Pinpoint the cell where the given text exists, returning its (X, Y) midpoint coordinate. 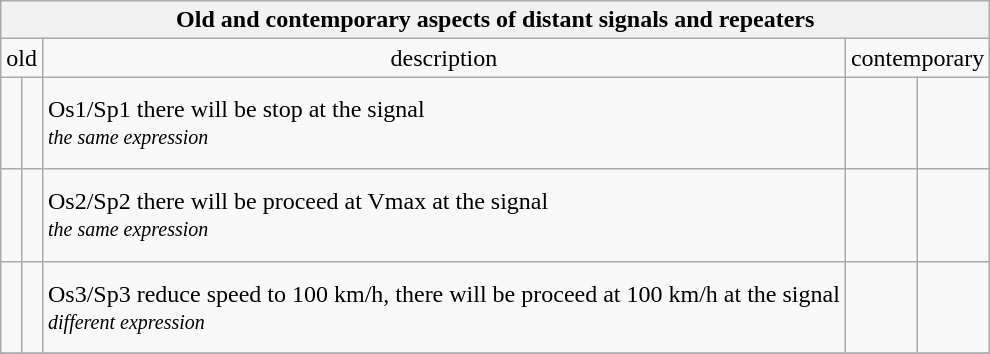
Os3/Sp3 reduce speed to 100 km/h, there will be proceed at 100 km/h at the signaldifferent expression (444, 307)
description (444, 58)
old (22, 58)
Os2/Sp2 there will be proceed at Vmax at the signalthe same expression (444, 215)
Old and contemporary aspects of distant signals and repeaters (496, 20)
Os1/Sp1 there will be stop at the signalthe same expression (444, 123)
contemporary (917, 58)
